Extract the (X, Y) coordinate from the center of the cell holding the provided text.  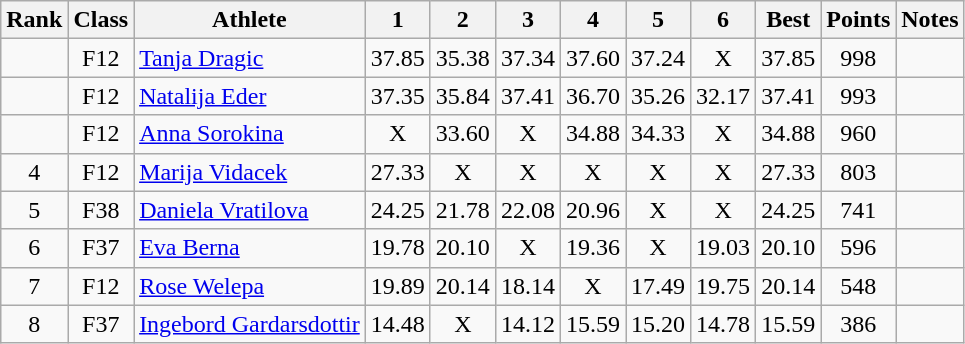
Rose Welepa (250, 286)
33.60 (462, 134)
14.78 (724, 324)
37.60 (592, 58)
20.96 (592, 210)
960 (858, 134)
36.70 (592, 96)
548 (858, 286)
37.24 (658, 58)
Daniela Vratilova (250, 210)
741 (858, 210)
Rank (34, 20)
386 (858, 324)
Natalija Eder (250, 96)
19.75 (724, 286)
19.36 (592, 248)
37.34 (528, 58)
35.84 (462, 96)
Marija Vidacek (250, 172)
Notes (930, 20)
17.49 (658, 286)
19.89 (398, 286)
8 (34, 324)
37.35 (398, 96)
21.78 (462, 210)
Athlete (250, 20)
596 (858, 248)
Points (858, 20)
993 (858, 96)
14.12 (528, 324)
998 (858, 58)
3 (528, 20)
22.08 (528, 210)
Eva Berna (250, 248)
803 (858, 172)
Best (788, 20)
2 (462, 20)
Ingebord Gardarsdottir (250, 324)
Tanja Dragic (250, 58)
Anna Sorokina (250, 134)
7 (34, 286)
14.48 (398, 324)
15.20 (658, 324)
Class (101, 20)
32.17 (724, 96)
18.14 (528, 286)
F38 (101, 210)
19.03 (724, 248)
34.33 (658, 134)
35.26 (658, 96)
35.38 (462, 58)
19.78 (398, 248)
1 (398, 20)
